Provide the [x, y] coordinate of the cell's center where the given text is located.  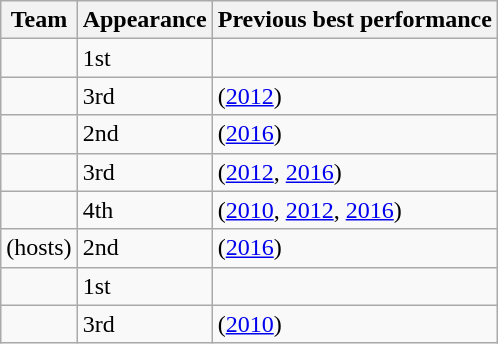
(2012) [354, 96]
4th [144, 210]
Appearance [144, 20]
Team [39, 20]
(2010) [354, 324]
(2012, 2016) [354, 172]
Previous best performance [354, 20]
(2010, 2012, 2016) [354, 210]
(hosts) [39, 248]
